Output the [x, y] coordinate of the center of the cell containing the given text.  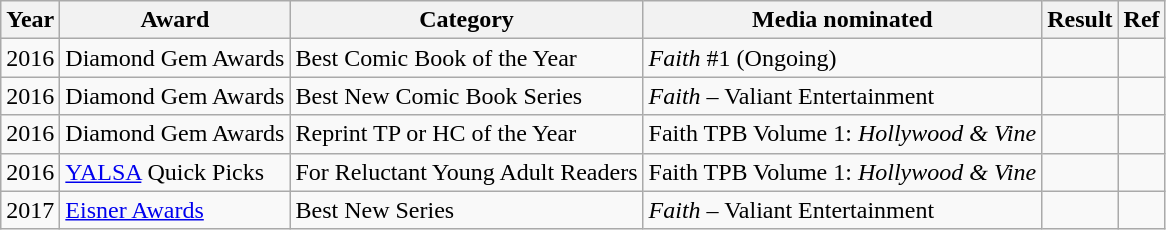
For Reluctant Young Adult Readers [466, 172]
Ref [1142, 20]
Best Comic Book of the Year [466, 58]
Year [30, 20]
Category [466, 20]
2017 [30, 210]
Faith #1 (Ongoing) [842, 58]
YALSA Quick Picks [175, 172]
Media nominated [842, 20]
Best New Series [466, 210]
Award [175, 20]
Reprint TP or HC of the Year [466, 134]
Eisner Awards [175, 210]
Result [1080, 20]
Best New Comic Book Series [466, 96]
